Locate the cell with the specified text and output its [x, y] center coordinate. 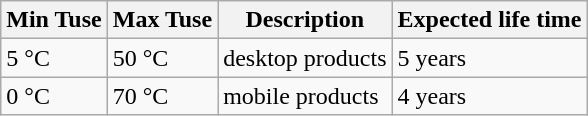
mobile products [305, 96]
5 °C [54, 58]
4 years [490, 96]
Description [305, 20]
50 °C [162, 58]
Expected life time [490, 20]
5 years [490, 58]
Min Tuse [54, 20]
desktop products [305, 58]
70 °C [162, 96]
Max Tuse [162, 20]
0 °C [54, 96]
